Capture the cell that displays the provided text and extract its (x, y) central coordinate. 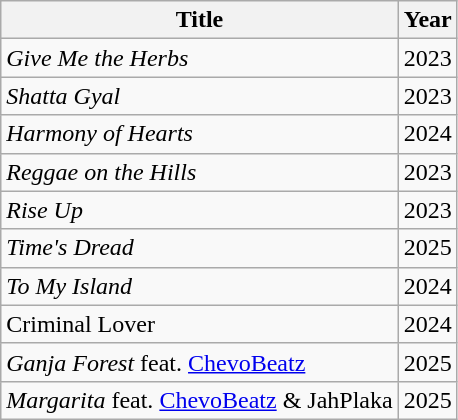
Ganja Forest feat. ChevoBeatz (200, 362)
Margarita feat. ChevoBeatz & JahPlaka (200, 400)
Title (200, 20)
Shatta Gyal (200, 96)
Time's Dread (200, 248)
Reggae on the Hills (200, 172)
Year (428, 20)
Give Me the Herbs (200, 58)
Rise Up (200, 210)
To My Island (200, 286)
Criminal Lover (200, 324)
Harmony of Hearts (200, 134)
